Detect which cell encompasses the target text, then output its [x, y] center coordinate. 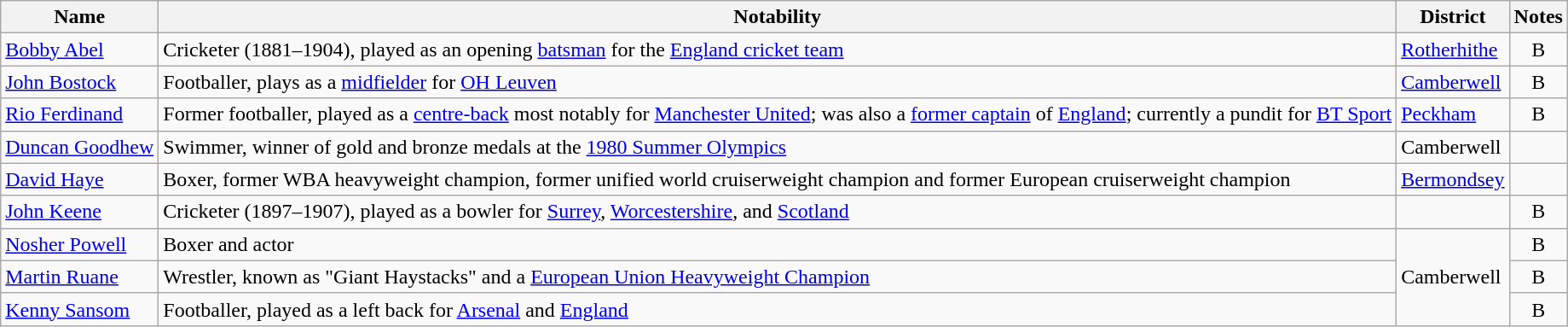
Rotherhithe [1453, 50]
Footballer, played as a left back for Arsenal and England [778, 309]
David Haye [80, 179]
Bermondsey [1453, 179]
Boxer and actor [778, 244]
Cricketer (1897–1907), played as a bowler for Surrey, Worcestershire, and Scotland [778, 212]
Duncan Goodhew [80, 147]
John Bostock [80, 82]
Former footballer, played as a centre-back most notably for Manchester United; was also a former captain of England; currently a pundit for BT Sport [778, 114]
Rio Ferdinand [80, 114]
Boxer, former WBA heavyweight champion, former unified world cruiserweight champion and former European cruiserweight champion [778, 179]
Notes [1538, 17]
Name [80, 17]
District [1453, 17]
Footballer, plays as a midfielder for OH Leuven [778, 82]
Martin Ruane [80, 277]
Kenny Sansom [80, 309]
John Keene [80, 212]
Notability [778, 17]
Bobby Abel [80, 50]
Swimmer, winner of gold and bronze medals at the 1980 Summer Olympics [778, 147]
Nosher Powell [80, 244]
Wrestler, known as "Giant Haystacks" and a European Union Heavyweight Champion [778, 277]
Cricketer (1881–1904), played as an opening batsman for the England cricket team [778, 50]
Peckham [1453, 114]
